Search for the cell housing the specified text and yield its [X, Y] center coordinate. 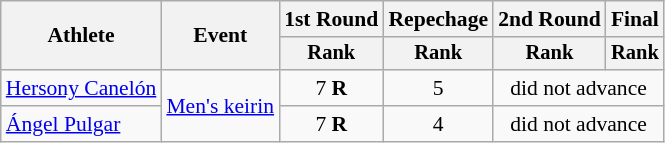
2nd Round [550, 19]
4 [438, 124]
Event [220, 36]
Hersony Canelón [82, 88]
Final [635, 19]
1st Round [331, 19]
Athlete [82, 36]
Repechage [438, 19]
5 [438, 88]
Ángel Pulgar [82, 124]
Men's keirin [220, 106]
